Return (X, Y) of the center of cell containing provided text 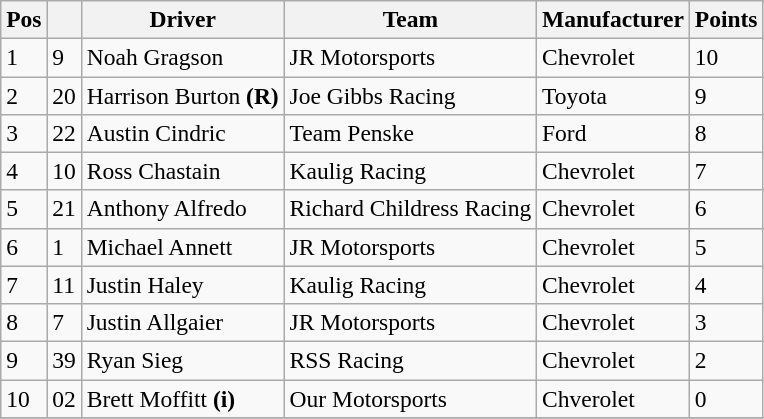
Team (410, 19)
Justin Haley (182, 285)
Justin Allgaier (182, 322)
Austin Cindric (182, 133)
Ryan Sieg (182, 360)
Chverolet (614, 398)
02 (64, 398)
Noah Gragson (182, 57)
Points (726, 19)
21 (64, 209)
39 (64, 360)
Joe Gibbs Racing (410, 95)
RSS Racing (410, 360)
Ford (614, 133)
Michael Annett (182, 247)
Ross Chastain (182, 171)
Manufacturer (614, 19)
Anthony Alfredo (182, 209)
Team Penske (410, 133)
Brett Moffitt (i) (182, 398)
Toyota (614, 95)
0 (726, 398)
Richard Childress Racing (410, 209)
11 (64, 285)
22 (64, 133)
Harrison Burton (R) (182, 95)
Driver (182, 19)
Pos (24, 19)
20 (64, 95)
Our Motorsports (410, 398)
